Find where the given text appears and provide that cell's center as [X, Y] coordinate. 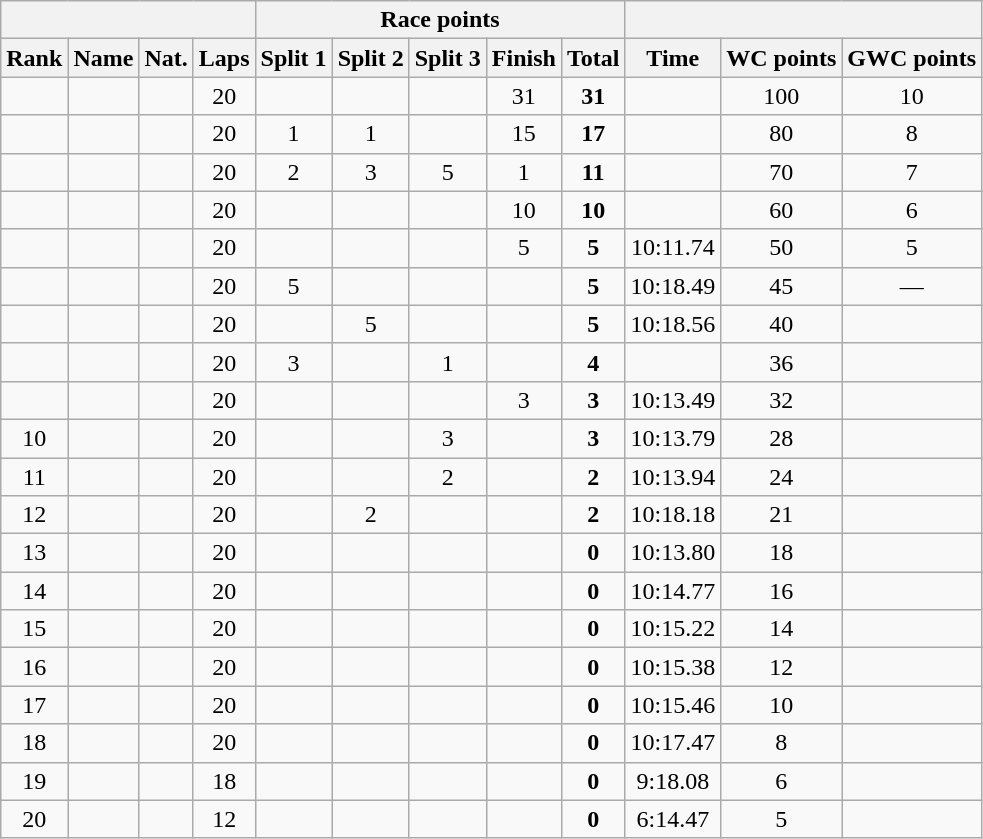
Total [593, 58]
19 [34, 781]
21 [782, 515]
10:15.38 [673, 667]
28 [782, 438]
45 [782, 286]
GWC points [912, 58]
Time [673, 58]
70 [782, 172]
— [912, 286]
WC points [782, 58]
100 [782, 96]
Nat. [166, 58]
10:17.47 [673, 743]
40 [782, 324]
80 [782, 134]
Name [104, 58]
24 [782, 477]
50 [782, 248]
7 [912, 172]
Rank [34, 58]
10:13.49 [673, 400]
10:13.79 [673, 438]
10:11.74 [673, 248]
32 [782, 400]
4 [593, 362]
Race points [440, 20]
10:13.80 [673, 553]
60 [782, 210]
10:15.46 [673, 705]
Split 3 [448, 58]
Split 2 [370, 58]
13 [34, 553]
10:15.22 [673, 629]
10:18.56 [673, 324]
9:18.08 [673, 781]
10:18.18 [673, 515]
Finish [524, 58]
36 [782, 362]
Split 1 [294, 58]
10:14.77 [673, 591]
10:18.49 [673, 286]
10:13.94 [673, 477]
6:14.47 [673, 819]
Laps [224, 58]
